Locate the cell with the specified text and output its (X, Y) center coordinate. 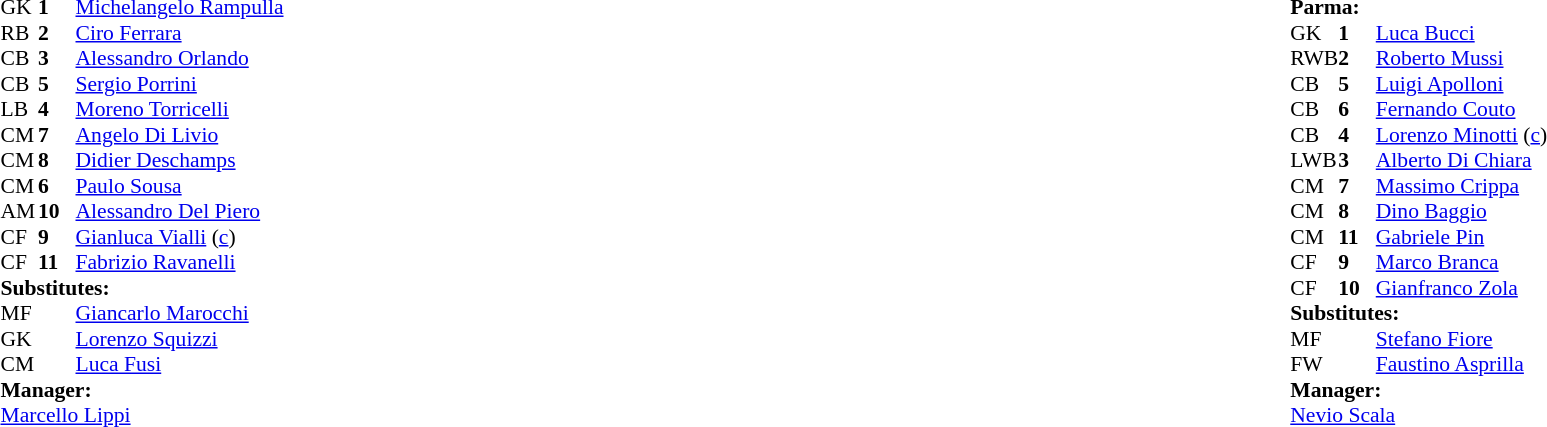
Lorenzo Squizzi (180, 339)
Angelo Di Livio (180, 135)
Fabrizio Ravanelli (180, 263)
Marco Branca (1462, 263)
LWB (1314, 161)
Didier Deschamps (180, 161)
Roberto Mussi (1462, 59)
Luca Fusi (180, 365)
Gabriele Pin (1462, 237)
Moreno Torricelli (180, 109)
Lorenzo Minotti (c) (1462, 135)
Ciro Ferrara (180, 33)
1 (1357, 33)
Giancarlo Marocchi (180, 313)
RB (19, 33)
RWB (1314, 59)
Faustino Asprilla (1462, 365)
Fernando Couto (1462, 109)
LB (19, 109)
Gianfranco Zola (1462, 288)
Gianluca Vialli (c) (180, 237)
Alberto Di Chiara (1462, 161)
Alessandro Del Piero (180, 211)
FW (1314, 365)
Massimo Crippa (1462, 186)
Alessandro Orlando (180, 59)
Stefano Fiore (1462, 339)
Dino Baggio (1462, 211)
Paulo Sousa (180, 186)
AM (19, 211)
Sergio Porrini (180, 84)
Luigi Apolloni (1462, 84)
Luca Bucci (1462, 33)
